Determine the [x, y] coordinate at the center of the cell enclosing the given text.  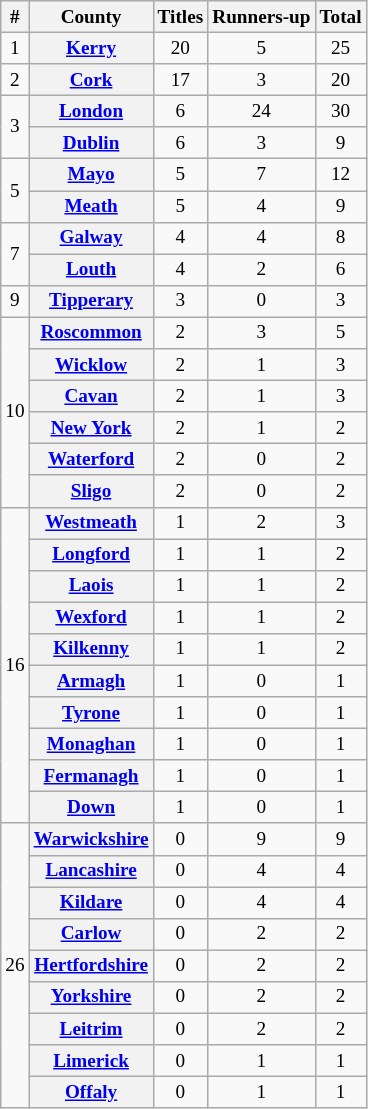
26 [15, 966]
Louth [91, 270]
New York [91, 428]
Cork [91, 80]
Leitrim [91, 1029]
16 [15, 665]
Waterford [91, 460]
Cavan [91, 396]
Kilkenny [91, 649]
25 [340, 48]
30 [340, 111]
Total [340, 17]
12 [340, 175]
Mayo [91, 175]
Warwickshire [91, 839]
Fermanagh [91, 776]
Westmeath [91, 523]
Carlow [91, 934]
Lancashire [91, 871]
London [91, 111]
Limerick [91, 1061]
# [15, 17]
County [91, 17]
Sligo [91, 491]
Wexford [91, 618]
Meath [91, 206]
Offaly [91, 1092]
Galway [91, 238]
Tipperary [91, 301]
Laois [91, 586]
Dublin [91, 143]
Titles [180, 17]
8 [340, 238]
Yorkshire [91, 997]
Runners-up [262, 17]
24 [262, 111]
Wicklow [91, 365]
Hertfordshire [91, 966]
Armagh [91, 681]
Tyrone [91, 713]
Kerry [91, 48]
Roscommon [91, 333]
Down [91, 808]
17 [180, 80]
10 [15, 412]
Longford [91, 554]
Monaghan [91, 744]
Kildare [91, 902]
